Search for the cell housing the specified text and yield its (X, Y) center coordinate. 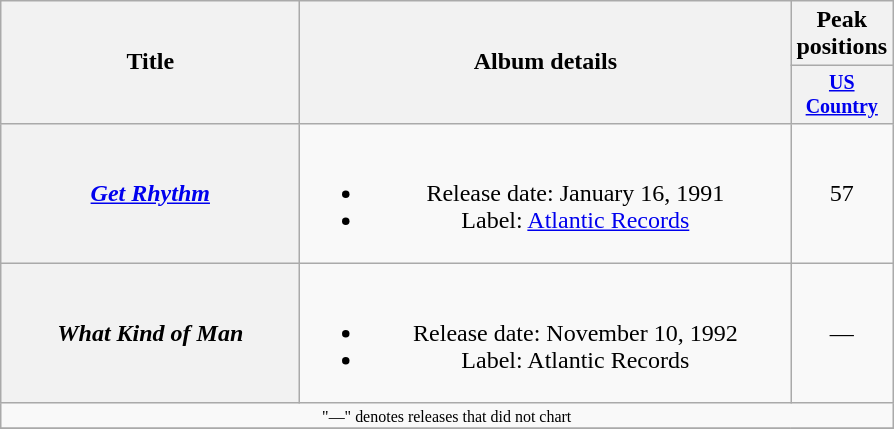
Release date: January 16, 1991Label: Atlantic Records (546, 193)
Album details (546, 62)
Get Rhythm (150, 193)
Peak positions (842, 34)
Title (150, 62)
57 (842, 193)
— (842, 333)
"—" denotes releases that did not chart (447, 415)
US Country (842, 94)
Release date: November 10, 1992Label: Atlantic Records (546, 333)
What Kind of Man (150, 333)
